Provide the (x, y) coordinate of the cell's center where the given text is located.  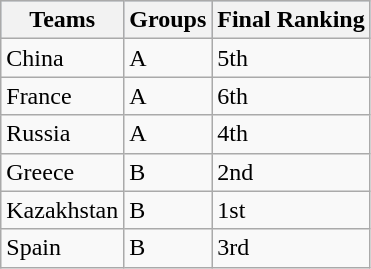
2nd (291, 172)
6th (291, 96)
3rd (291, 248)
Russia (62, 134)
4th (291, 134)
Final Ranking (291, 20)
Greece (62, 172)
Spain (62, 248)
Groups (168, 20)
Teams (62, 20)
5th (291, 58)
1st (291, 210)
France (62, 96)
China (62, 58)
Kazakhstan (62, 210)
